From the cell containing the given text, extract its center point as [x, y] coordinate. 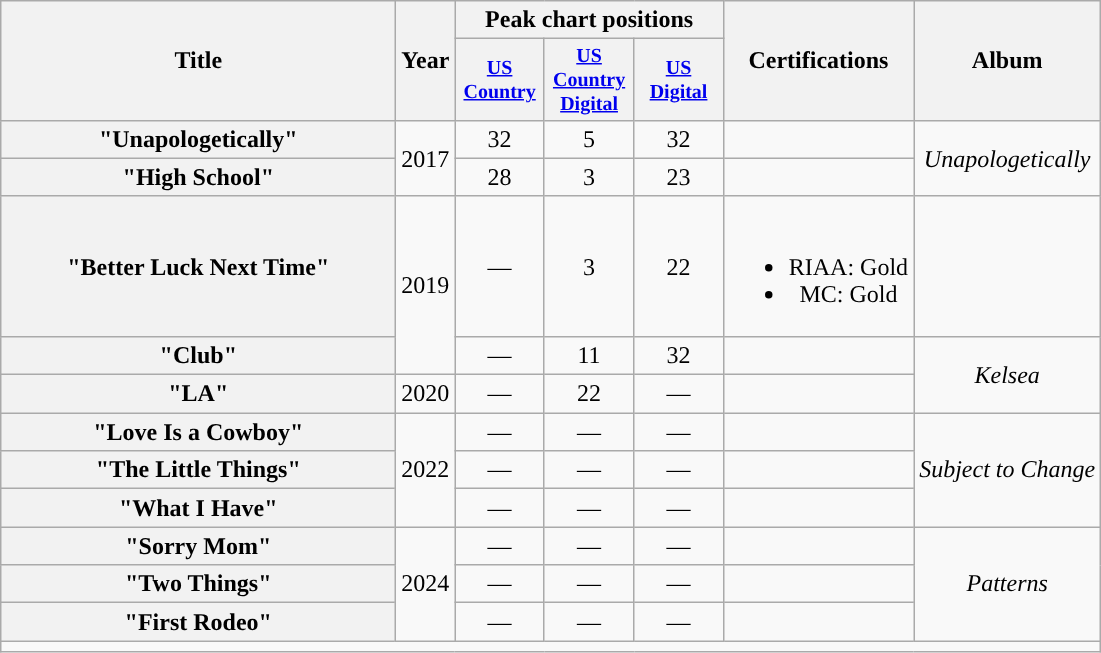
Patterns [1008, 584]
23 [678, 177]
2020 [426, 394]
"LA" [198, 394]
"Love Is a Cowboy" [198, 432]
"Club" [198, 355]
"The Little Things" [198, 470]
RIAA: GoldMC: Gold [818, 266]
US Country [500, 80]
Certifications [818, 61]
2022 [426, 470]
Unapologetically [1008, 158]
2017 [426, 158]
"Better Luck Next Time" [198, 266]
US Digital [678, 80]
Album [1008, 61]
Kelsea [1008, 374]
11 [588, 355]
28 [500, 177]
"High School" [198, 177]
Subject to Change [1008, 470]
"Sorry Mom" [198, 546]
2019 [426, 285]
Year [426, 61]
"What I Have" [198, 508]
2024 [426, 584]
"First Rodeo" [198, 622]
Peak chart positions [589, 20]
Title [198, 61]
5 [588, 139]
"Unapologetically" [198, 139]
US Country Digital [588, 80]
"Two Things" [198, 584]
